Return (x, y) of the center of cell containing provided text 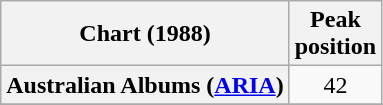
Peakposition (335, 34)
42 (335, 85)
Chart (1988) (145, 34)
Australian Albums (ARIA) (145, 85)
